Return the [x, y] coordinate for the center point of the cell that contains the specified text.  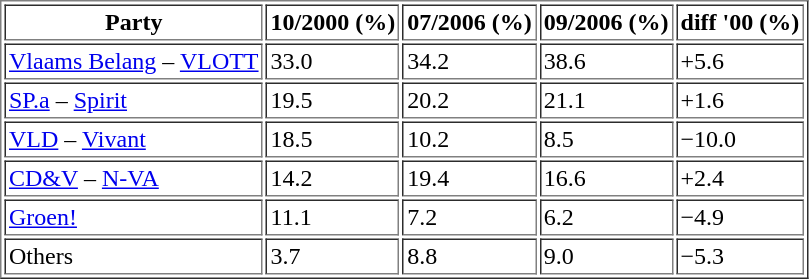
+1.6 [740, 100]
9.0 [606, 256]
diff '00 (%) [740, 22]
18.5 [333, 140]
11.1 [333, 218]
3.7 [333, 256]
6.2 [606, 218]
Groen! [134, 218]
33.0 [333, 62]
−4.9 [740, 218]
VLD – Vivant [134, 140]
+5.6 [740, 62]
09/2006 (%) [606, 22]
19.4 [470, 178]
8.8 [470, 256]
20.2 [470, 100]
SP.a – Spirit [134, 100]
38.6 [606, 62]
7.2 [470, 218]
+2.4 [740, 178]
10/2000 (%) [333, 22]
CD&V – N-VA [134, 178]
16.6 [606, 178]
07/2006 (%) [470, 22]
21.1 [606, 100]
8.5 [606, 140]
19.5 [333, 100]
Others [134, 256]
10.2 [470, 140]
34.2 [470, 62]
−10.0 [740, 140]
Vlaams Belang – VLOTT [134, 62]
14.2 [333, 178]
−5.3 [740, 256]
Party [134, 22]
